Detect which cell encompasses the target text, then output its (X, Y) center coordinate. 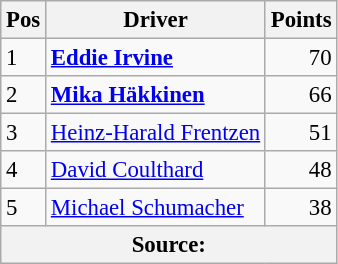
4 (24, 170)
Mika Häkkinen (156, 95)
Source: (169, 245)
Pos (24, 20)
70 (300, 58)
Michael Schumacher (156, 208)
Driver (156, 20)
David Coulthard (156, 170)
Eddie Irvine (156, 58)
66 (300, 95)
Points (300, 20)
5 (24, 208)
38 (300, 208)
48 (300, 170)
3 (24, 133)
Heinz-Harald Frentzen (156, 133)
51 (300, 133)
1 (24, 58)
2 (24, 95)
